Find where the given text appears and provide that cell's center as (X, Y) coordinate. 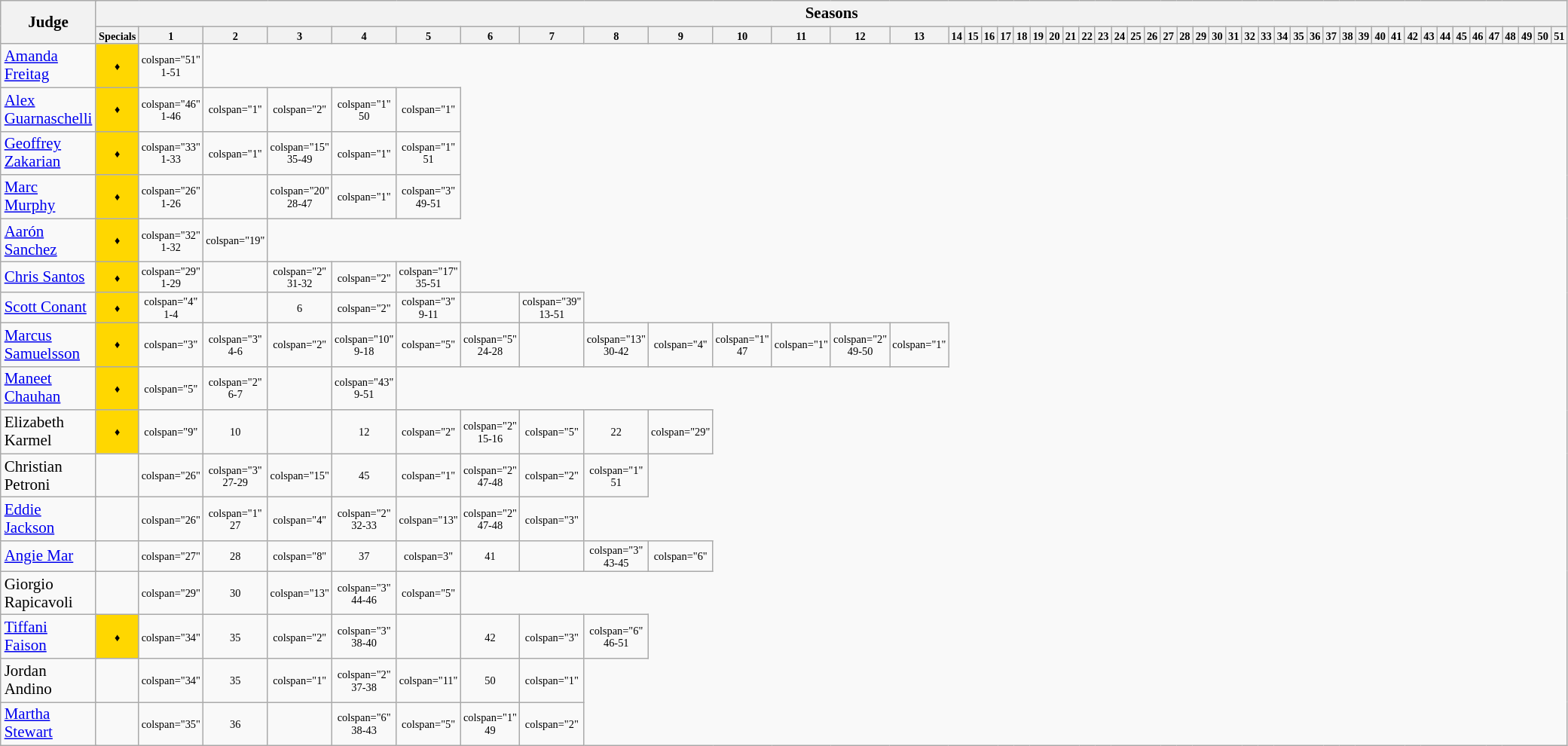
colspan="5" 24-28 (490, 344)
43 (1429, 35)
Eddie Jackson (48, 518)
9 (681, 35)
29 (1201, 35)
colspan="43" 9-51 (363, 388)
25 (1136, 35)
31 (1233, 35)
colspan="2" 32-33 (363, 518)
Geoffrey Zakarian (48, 153)
40 (1380, 35)
19 (1038, 35)
51 (1560, 35)
11 (801, 35)
33 (1267, 35)
Chris Santos (48, 277)
colspan="29" 1-29 (170, 277)
48 (1511, 35)
49 (1527, 35)
colspan="3" 43-45 (616, 555)
39 (1364, 35)
1 (170, 35)
32 (1250, 35)
21 (1071, 35)
colspan="10" 9-18 (363, 344)
Elizabeth Karmel (48, 432)
colspan="4" 1-4 (170, 307)
colspan="17" 35-51 (428, 277)
colspan="1" 27 (235, 518)
34 (1282, 35)
colspan="1" 49 (490, 723)
Giorgio Rapicavoli (48, 593)
17 (1006, 35)
Alex Guarnaschelli (48, 109)
8 (616, 35)
colspan="20" 28-47 (300, 197)
14 (957, 35)
3 (300, 35)
26 (1152, 35)
Maneet Chauhan (48, 388)
16 (989, 35)
Tiffani Faison (48, 636)
Christian Petroni (48, 475)
colspan="11" (428, 680)
13 (919, 35)
27 (1169, 35)
colspan="46" 1-46 (170, 109)
Judge (48, 22)
38 (1348, 35)
Amanda Freitag (48, 66)
Specials (118, 35)
colspan="6" 46-51 (616, 636)
Marcus Samuelsson (48, 344)
colspan="3" 38-40 (363, 636)
colspan="32" 1-32 (170, 240)
18 (1022, 35)
44 (1445, 35)
colspan="3" 27-29 (235, 475)
15 (974, 35)
colspan="8" (300, 555)
colspan=3" (428, 555)
colspan="3" 49-51 (428, 197)
Angie Mar (48, 555)
colspan="3" 4-6 (235, 344)
Seasons (832, 13)
colspan="6" 38-43 (363, 723)
46 (1478, 35)
20 (1055, 35)
colspan="19" (235, 240)
colspan="2" 31-32 (300, 277)
Marc Murphy (48, 197)
24 (1120, 35)
colspan="2" 15-16 (490, 432)
Jordan Andino (48, 680)
colspan="1" 47 (742, 344)
colspan="13" 30-42 (616, 344)
4 (363, 35)
colspan="51" 1-51 (170, 66)
colspan="1" 50 (363, 109)
colspan="2" 37-38 (363, 680)
47 (1494, 35)
colspan="15" 35-49 (300, 153)
Aarón Sanchez (48, 240)
colspan="26" 1-26 (170, 197)
Scott Conant (48, 307)
colspan="6" (681, 555)
colspan="3" 44-46 (363, 593)
colspan="39" 13-51 (552, 307)
2 (235, 35)
23 (1103, 35)
colspan="27" (170, 555)
Martha Stewart (48, 723)
colspan="2" 49-50 (860, 344)
colspan="15" (300, 475)
colspan="33" 1-33 (170, 153)
7 (552, 35)
colspan="2" 6-7 (235, 388)
colspan="35" (170, 723)
colspan="9" (170, 432)
colspan="3" 9-11 (428, 307)
5 (428, 35)
